Find where the given text appears and provide that cell's center as (x, y) coordinate. 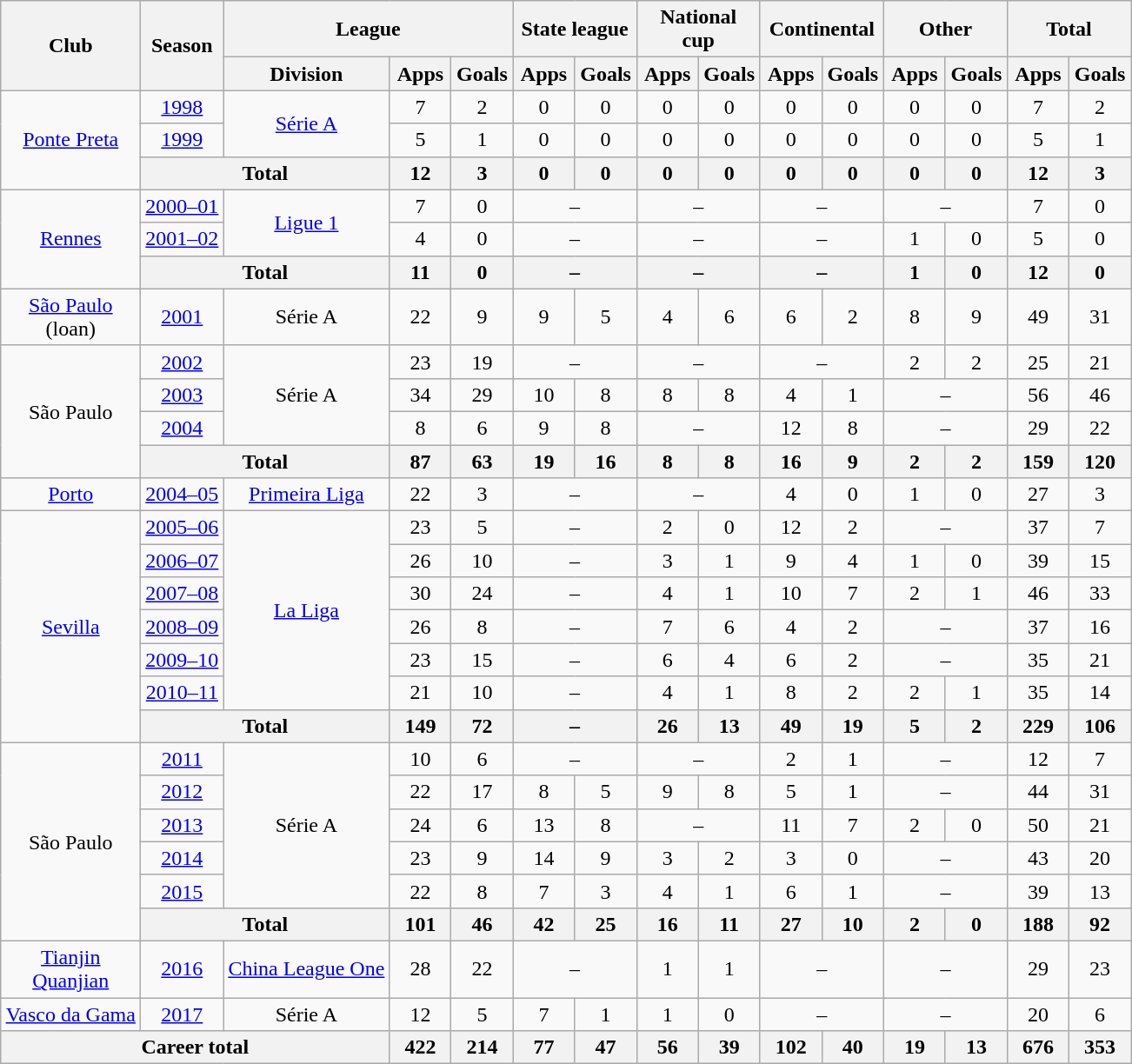
2002 (183, 362)
2009–10 (183, 660)
Other (945, 30)
2015 (183, 891)
2017 (183, 1014)
2013 (183, 825)
Sevilla (71, 627)
2004–05 (183, 495)
34 (421, 395)
Porto (71, 495)
43 (1038, 858)
Tianjin Quanjian (71, 968)
44 (1038, 792)
102 (791, 1047)
1998 (183, 107)
47 (605, 1047)
87 (421, 462)
2001 (183, 316)
2004 (183, 428)
2011 (183, 759)
2016 (183, 968)
159 (1038, 462)
Rennes (71, 239)
China League One (306, 968)
2010–11 (183, 693)
353 (1101, 1047)
149 (421, 726)
28 (421, 968)
Career total (195, 1047)
50 (1038, 825)
30 (421, 594)
101 (421, 924)
State league (575, 30)
77 (544, 1047)
La Liga (306, 610)
676 (1038, 1047)
63 (482, 462)
Primeira Liga (306, 495)
2007–08 (183, 594)
1999 (183, 140)
Vasco da Gama (71, 1014)
2000–01 (183, 206)
214 (482, 1047)
2014 (183, 858)
17 (482, 792)
São Paulo (loan) (71, 316)
2008–09 (183, 627)
42 (544, 924)
422 (421, 1047)
Ligue 1 (306, 223)
Ponte Preta (71, 140)
106 (1101, 726)
72 (482, 726)
188 (1038, 924)
Division (306, 74)
2006–07 (183, 561)
Season (183, 45)
League (369, 30)
92 (1101, 924)
Continental (822, 30)
National cup (698, 30)
2012 (183, 792)
2005–06 (183, 528)
120 (1101, 462)
33 (1101, 594)
40 (852, 1047)
Club (71, 45)
2001–02 (183, 239)
2003 (183, 395)
229 (1038, 726)
